Detect which cell encompasses the target text, then output its [X, Y] center coordinate. 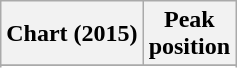
Chart (2015) [72, 34]
Peakposition [189, 34]
